Find where the given text appears and provide that cell's center as (X, Y) coordinate. 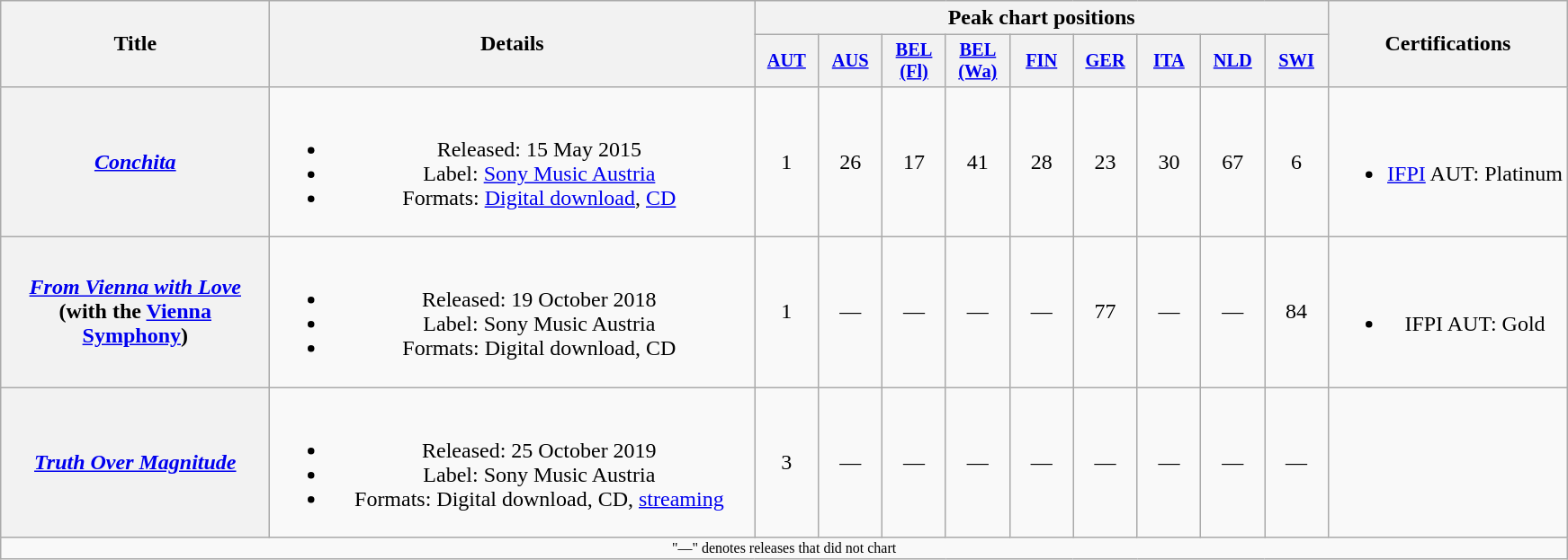
17 (914, 162)
6 (1297, 162)
GER (1105, 61)
Released: 19 October 2018Label: Sony Music AustriaFormats: Digital download, CD (513, 313)
3 (786, 462)
23 (1105, 162)
26 (851, 162)
AUT (786, 61)
SWI (1297, 61)
Title (135, 44)
Conchita (135, 162)
IFPI AUT: Platinum (1448, 162)
Certifications (1448, 44)
Released: 15 May 2015Label: Sony Music AustriaFormats: Digital download, CD (513, 162)
Peak chart positions (1042, 18)
67 (1232, 162)
IFPI AUT: Gold (1448, 313)
BEL(Wa) (977, 61)
77 (1105, 313)
From Vienna with Love(with the Vienna Symphony) (135, 313)
28 (1042, 162)
Released: 25 October 2019Label: Sony Music AustriaFormats: Digital download, CD, streaming (513, 462)
ITA (1169, 61)
84 (1297, 313)
BEL(Fl) (914, 61)
30 (1169, 162)
"—" denotes releases that did not chart (784, 548)
Truth Over Magnitude (135, 462)
41 (977, 162)
NLD (1232, 61)
AUS (851, 61)
Details (513, 44)
FIN (1042, 61)
